Extract the [x, y] coordinate from the center of the cell holding the provided text.  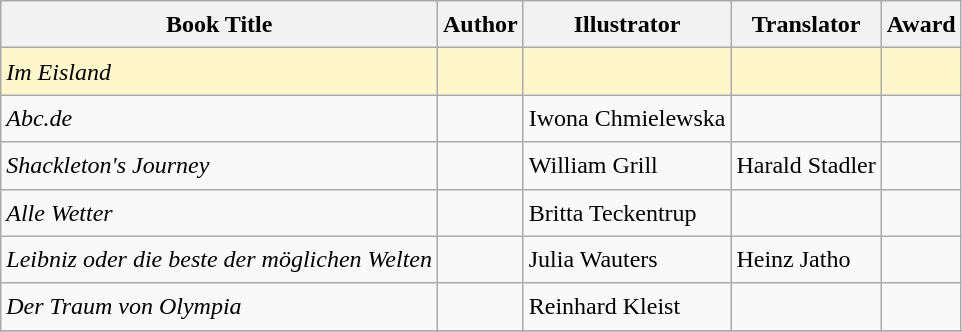
Iwona Chmielewska [627, 118]
Author [481, 24]
Abc.de [220, 118]
Alle Wetter [220, 212]
Reinhard Kleist [627, 306]
Illustrator [627, 24]
Shackleton's Journey [220, 166]
William Grill [627, 166]
Translator [806, 24]
Award [921, 24]
Der Traum von Olympia [220, 306]
Heinz Jatho [806, 260]
Britta Teckentrup [627, 212]
Im Eisland [220, 72]
Leibniz oder die beste der möglichen Welten [220, 260]
Book Title [220, 24]
Harald Stadler [806, 166]
Julia Wauters [627, 260]
